Determine the [x, y] coordinate at the center of the cell enclosing the given text.  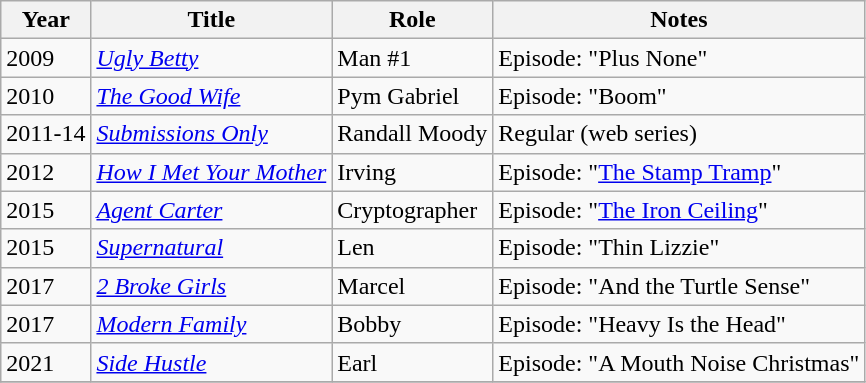
Side Hustle [212, 362]
2010 [46, 96]
Marcel [412, 286]
2011-14 [46, 134]
Bobby [412, 324]
2009 [46, 58]
Randall Moody [412, 134]
Episode: "And the Turtle Sense" [679, 286]
2012 [46, 172]
Earl [412, 362]
2 Broke Girls [212, 286]
2021 [46, 362]
Modern Family [212, 324]
Supernatural [212, 248]
Ugly Betty [212, 58]
The Good Wife [212, 96]
Year [46, 20]
Agent Carter [212, 210]
Submissions Only [212, 134]
Title [212, 20]
Episode: "The Stamp Tramp" [679, 172]
Man #1 [412, 58]
Role [412, 20]
Episode: "The Iron Ceiling" [679, 210]
Episode: "Heavy Is the Head" [679, 324]
Len [412, 248]
How I Met Your Mother [212, 172]
Episode: "Plus None" [679, 58]
Irving [412, 172]
Pym Gabriel [412, 96]
Cryptographer [412, 210]
Notes [679, 20]
Episode: "Boom" [679, 96]
Regular (web series) [679, 134]
Episode: "A Mouth Noise Christmas" [679, 362]
Episode: "Thin Lizzie" [679, 248]
